Output the [x, y] coordinate of the center of the cell containing the given text.  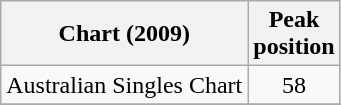
Peakposition [294, 34]
58 [294, 85]
Chart (2009) [124, 34]
Australian Singles Chart [124, 85]
